Scan for the cell matching the given text and deliver its [x, y] coordinate at center. 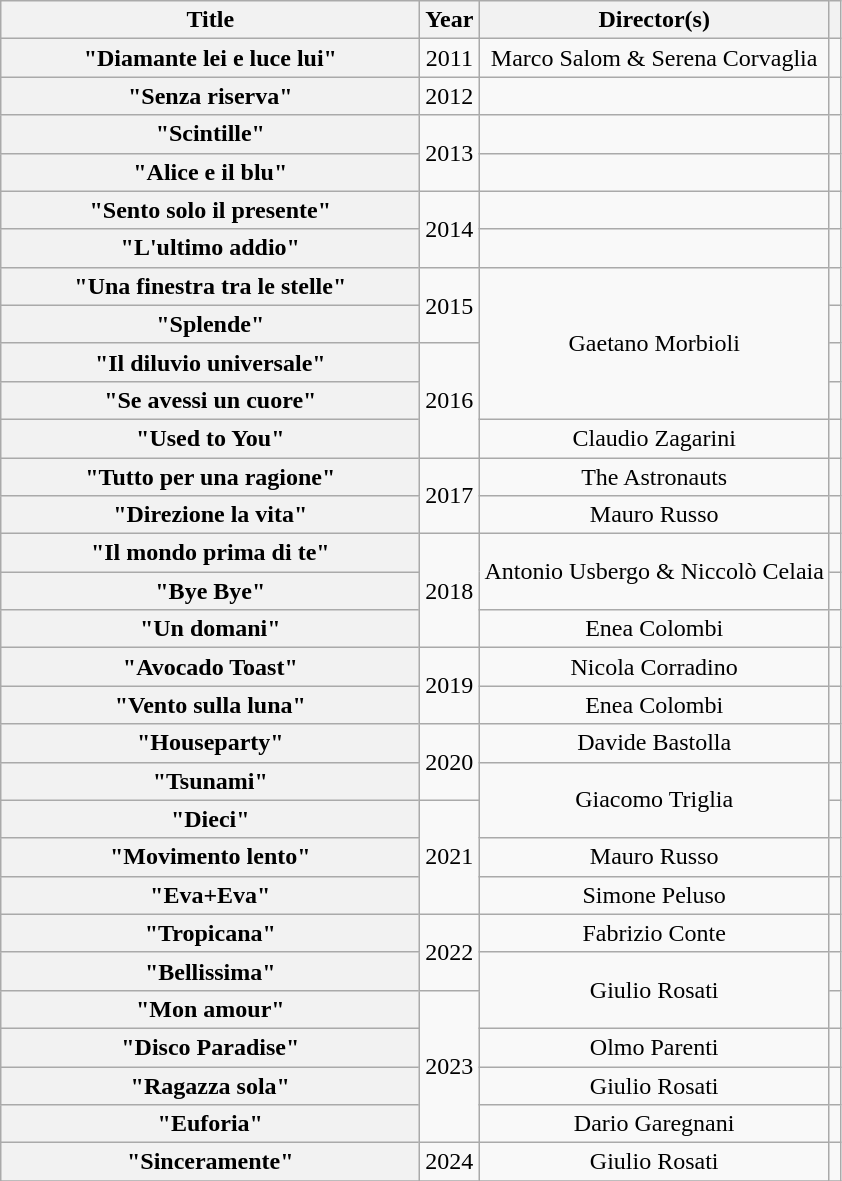
"Vento sulla luna" [210, 705]
Simone Peluso [654, 895]
Fabrizio Conte [654, 933]
"Alice e il blu" [210, 172]
2020 [450, 762]
Dario Garegnani [654, 1124]
"Ragazza sola" [210, 1085]
2021 [450, 857]
The Astronauts [654, 477]
2012 [450, 96]
"Mon amour" [210, 1009]
"L'ultimo addio" [210, 248]
2013 [450, 153]
"Diamante lei e luce lui" [210, 58]
Gaetano Morbioli [654, 343]
2022 [450, 952]
"Tutto per una ragione" [210, 477]
2017 [450, 496]
"Avocado Toast" [210, 667]
"Il mondo prima di te" [210, 553]
2016 [450, 400]
"Il diluvio universale" [210, 362]
"Houseparty" [210, 743]
"Sinceramente" [210, 1162]
"Se avessi un cuore" [210, 400]
2023 [450, 1066]
2015 [450, 305]
"Una finestra tra le stelle" [210, 286]
"Bellissima" [210, 971]
Year [450, 20]
"Scintille" [210, 134]
"Bye Bye" [210, 591]
"Un domani" [210, 629]
Marco Salom & Serena Corvaglia [654, 58]
Claudio Zagarini [654, 438]
2018 [450, 591]
Olmo Parenti [654, 1047]
"Movimento lento" [210, 857]
"Eva+Eva" [210, 895]
"Splende" [210, 324]
Davide Bastolla [654, 743]
2011 [450, 58]
Title [210, 20]
"Direzione la vita" [210, 515]
Giacomo Triglia [654, 800]
"Disco Paradise" [210, 1047]
"Euforia" [210, 1124]
"Sento solo il presente" [210, 210]
"Senza riserva" [210, 96]
2014 [450, 229]
"Used to You" [210, 438]
"Tropicana" [210, 933]
Antonio Usbergo & Niccolò Celaia [654, 572]
2019 [450, 686]
"Tsunami" [210, 781]
Nicola Corradino [654, 667]
Director(s) [654, 20]
2024 [450, 1162]
"Dieci" [210, 819]
